Identify which cell holds the provided text, then report its [X, Y] central coordinate. 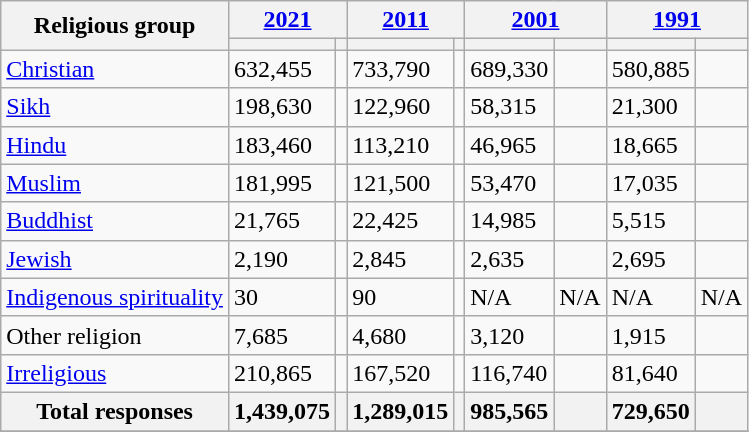
121,500 [400, 183]
53,470 [510, 183]
Hindu [115, 145]
116,740 [510, 373]
181,995 [282, 183]
7,685 [282, 335]
Buddhist [115, 221]
Indigenous spirituality [115, 297]
2021 [287, 20]
17,035 [650, 183]
733,790 [400, 69]
689,330 [510, 69]
2,190 [282, 259]
22,425 [400, 221]
Jewish [115, 259]
90 [400, 297]
Irreligious [115, 373]
1,915 [650, 335]
1,439,075 [282, 411]
30 [282, 297]
2,845 [400, 259]
Total responses [115, 411]
2011 [406, 20]
1991 [676, 20]
210,865 [282, 373]
14,985 [510, 221]
2,635 [510, 259]
2,695 [650, 259]
21,765 [282, 221]
122,960 [400, 107]
4,680 [400, 335]
Sikh [115, 107]
58,315 [510, 107]
1,289,015 [400, 411]
Other religion [115, 335]
198,630 [282, 107]
580,885 [650, 69]
46,965 [510, 145]
5,515 [650, 221]
Religious group [115, 26]
81,640 [650, 373]
18,665 [650, 145]
183,460 [282, 145]
729,650 [650, 411]
Muslim [115, 183]
167,520 [400, 373]
21,300 [650, 107]
3,120 [510, 335]
113,210 [400, 145]
985,565 [510, 411]
Christian [115, 69]
632,455 [282, 69]
2001 [536, 20]
